Capture the cell that displays the provided text and extract its (x, y) central coordinate. 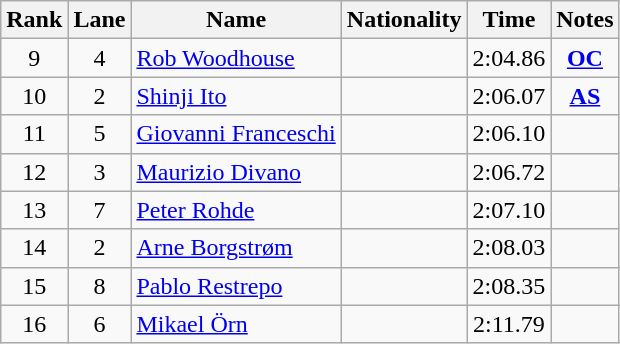
7 (100, 210)
12 (34, 172)
Peter Rohde (236, 210)
8 (100, 286)
13 (34, 210)
10 (34, 96)
2:11.79 (509, 324)
Time (509, 20)
Rank (34, 20)
9 (34, 58)
2:06.07 (509, 96)
Rob Woodhouse (236, 58)
Pablo Restrepo (236, 286)
AS (585, 96)
4 (100, 58)
3 (100, 172)
15 (34, 286)
OC (585, 58)
Giovanni Franceschi (236, 134)
Mikael Örn (236, 324)
Lane (100, 20)
Nationality (404, 20)
2:06.10 (509, 134)
2:06.72 (509, 172)
Maurizio Divano (236, 172)
6 (100, 324)
Name (236, 20)
5 (100, 134)
2:07.10 (509, 210)
14 (34, 248)
Arne Borgstrøm (236, 248)
16 (34, 324)
Shinji Ito (236, 96)
2:04.86 (509, 58)
2:08.35 (509, 286)
2:08.03 (509, 248)
Notes (585, 20)
11 (34, 134)
